Pinpoint the cell where the given text exists, returning its [x, y] midpoint coordinate. 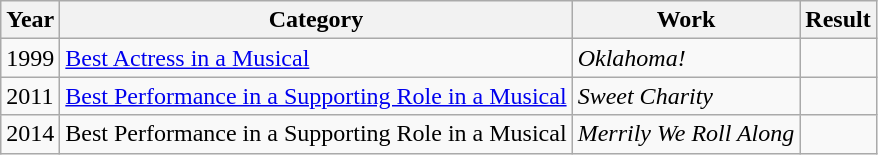
Work [686, 20]
Sweet Charity [686, 96]
1999 [30, 58]
Oklahoma! [686, 58]
Best Actress in a Musical [316, 58]
Result [838, 20]
Merrily We Roll Along [686, 134]
Category [316, 20]
2014 [30, 134]
2011 [30, 96]
Year [30, 20]
